Capture the cell that displays the provided text and extract its [x, y] central coordinate. 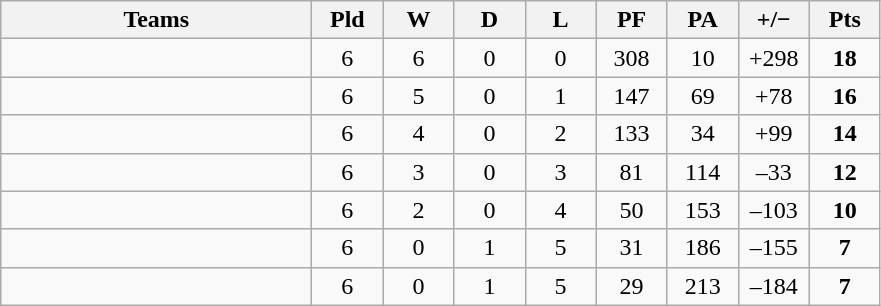
18 [844, 58]
+78 [774, 96]
153 [702, 210]
–184 [774, 286]
W [418, 20]
29 [632, 286]
34 [702, 134]
–103 [774, 210]
L [560, 20]
14 [844, 134]
147 [632, 96]
186 [702, 248]
–33 [774, 172]
Teams [156, 20]
Pts [844, 20]
308 [632, 58]
+298 [774, 58]
69 [702, 96]
50 [632, 210]
+/− [774, 20]
12 [844, 172]
16 [844, 96]
D [490, 20]
81 [632, 172]
–155 [774, 248]
133 [632, 134]
Pld [348, 20]
PA [702, 20]
114 [702, 172]
213 [702, 286]
+99 [774, 134]
31 [632, 248]
PF [632, 20]
